Search for the cell housing the specified text and yield its [X, Y] center coordinate. 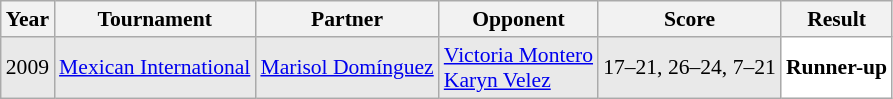
Opponent [518, 19]
17–21, 26–24, 7–21 [690, 68]
Victoria Montero Karyn Velez [518, 68]
Score [690, 19]
Result [836, 19]
Mexican International [154, 68]
Runner-up [836, 68]
Partner [346, 19]
Marisol Domínguez [346, 68]
Year [28, 19]
2009 [28, 68]
Tournament [154, 19]
